Provide the [X, Y] coordinate of the cell's center where the given text is located.  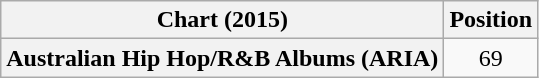
Australian Hip Hop/R&B Albums (ARIA) [222, 58]
Chart (2015) [222, 20]
69 [491, 58]
Position [491, 20]
